Provide the [x, y] coordinate of the cell's center where the given text is located.  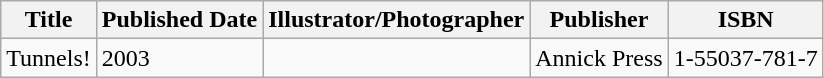
Publisher [599, 20]
Tunnels! [49, 58]
Title [49, 20]
Annick Press [599, 58]
Published Date [179, 20]
ISBN [746, 20]
Illustrator/Photographer [396, 20]
2003 [179, 58]
1-55037-781-7 [746, 58]
